From the cell containing the given text, extract its center point as [x, y] coordinate. 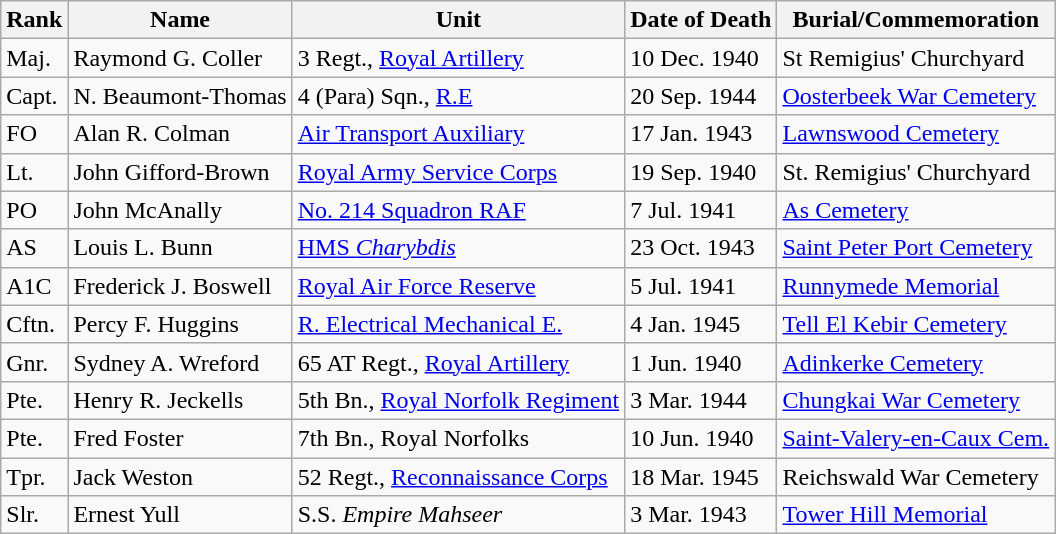
7th Bn., Royal Norfolks [458, 438]
3 Regt., Royal Artillery [458, 58]
HMS Charybdis [458, 248]
Reichswald War Cemetery [916, 477]
Saint Peter Port Cemetery [916, 248]
PO [34, 210]
10 Dec. 1940 [701, 58]
Air Transport Auxiliary [458, 134]
Tpr. [34, 477]
1 Jun. 1940 [701, 362]
S.S. Empire Mahseer [458, 515]
No. 214 Squadron RAF [458, 210]
R. Electrical Mechanical E. [458, 324]
17 Jan. 1943 [701, 134]
3 Mar. 1943 [701, 515]
Frederick J. Boswell [180, 286]
Maj. [34, 58]
Royal Air Force Reserve [458, 286]
20 Sep. 1944 [701, 96]
Fred Foster [180, 438]
Capt. [34, 96]
Lawnswood Cemetery [916, 134]
Ernest Yull [180, 515]
Rank [34, 20]
Tower Hill Memorial [916, 515]
Burial/Commemoration [916, 20]
10 Jun. 1940 [701, 438]
Royal Army Service Corps [458, 172]
4 (Para) Sqn., R.E [458, 96]
Lt. [34, 172]
Unit [458, 20]
Saint-Valery-en-Caux Cem. [916, 438]
Jack Weston [180, 477]
Slr. [34, 515]
St Remigius' Churchyard [916, 58]
St. Remigius' Churchyard [916, 172]
FO [34, 134]
Henry R. Jeckells [180, 400]
Runnymede Memorial [916, 286]
19 Sep. 1940 [701, 172]
4 Jan. 1945 [701, 324]
Name [180, 20]
7 Jul. 1941 [701, 210]
Tell El Kebir Cemetery [916, 324]
AS [34, 248]
52 Regt., Reconnaissance Corps [458, 477]
A1C [34, 286]
Gnr. [34, 362]
N. Beaumont-Thomas [180, 96]
65 AT Regt., Royal Artillery [458, 362]
23 Oct. 1943 [701, 248]
John McAnally [180, 210]
John Gifford-Brown [180, 172]
Louis L. Bunn [180, 248]
Oosterbeek War Cemetery [916, 96]
5th Bn., Royal Norfolk Regiment [458, 400]
Alan R. Colman [180, 134]
Date of Death [701, 20]
Sydney A. Wreford [180, 362]
Chungkai War Cemetery [916, 400]
Cftn. [34, 324]
Adinkerke Cemetery [916, 362]
As Cemetery [916, 210]
Percy F. Huggins [180, 324]
Raymond G. Coller [180, 58]
5 Jul. 1941 [701, 286]
18 Mar. 1945 [701, 477]
3 Mar. 1944 [701, 400]
